Detect which cell encompasses the target text, then output its (X, Y) center coordinate. 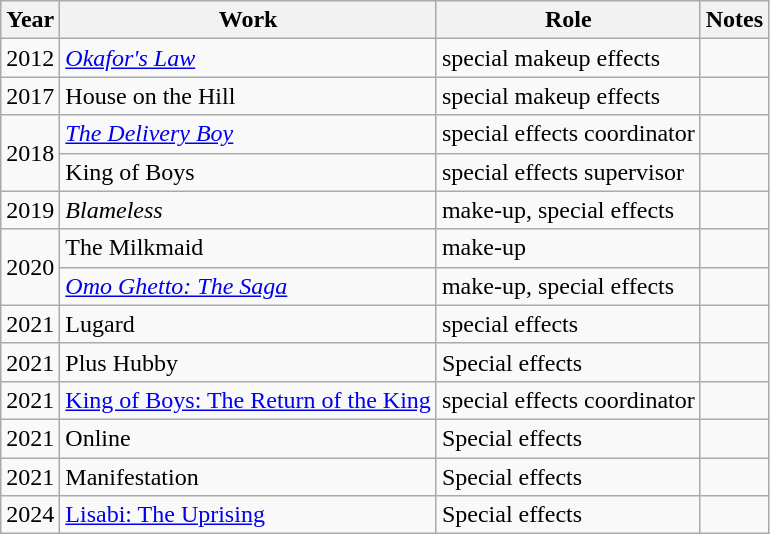
2019 (30, 210)
Manifestation (248, 477)
2017 (30, 96)
2018 (30, 153)
Omo Ghetto: The Saga (248, 286)
2012 (30, 58)
special effects (568, 324)
Notes (734, 20)
Plus Hubby (248, 362)
Role (568, 20)
Work (248, 20)
House on the Hill (248, 96)
Lisabi: The Uprising (248, 515)
The Milkmaid (248, 248)
The Delivery Boy (248, 134)
King of Boys: The Return of the King (248, 400)
Online (248, 438)
King of Boys (248, 172)
Lugard (248, 324)
Blameless (248, 210)
Okafor's Law (248, 58)
Year (30, 20)
2020 (30, 267)
special effects supervisor (568, 172)
2024 (30, 515)
make-up (568, 248)
